Identify which cell holds the provided text, then report its [x, y] central coordinate. 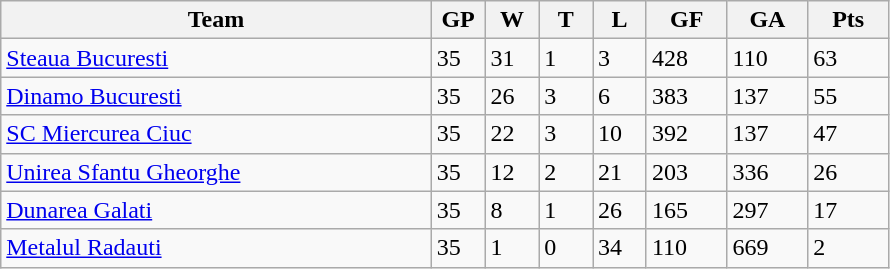
10 [620, 134]
Metalul Radauti [216, 248]
GP [458, 20]
Dunarea Galati [216, 210]
31 [512, 58]
GF [686, 20]
W [512, 20]
GA [768, 20]
63 [848, 58]
669 [768, 248]
55 [848, 96]
17 [848, 210]
22 [512, 134]
12 [512, 172]
6 [620, 96]
383 [686, 96]
Unirea Sfantu Gheorghe [216, 172]
336 [768, 172]
165 [686, 210]
SC Miercurea Ciuc [216, 134]
297 [768, 210]
Dinamo Bucuresti [216, 96]
L [620, 20]
Pts [848, 20]
34 [620, 248]
Steaua Bucuresti [216, 58]
428 [686, 58]
392 [686, 134]
0 [566, 248]
Team [216, 20]
T [566, 20]
47 [848, 134]
21 [620, 172]
8 [512, 210]
203 [686, 172]
